Capture the cell that displays the provided text and extract its (X, Y) central coordinate. 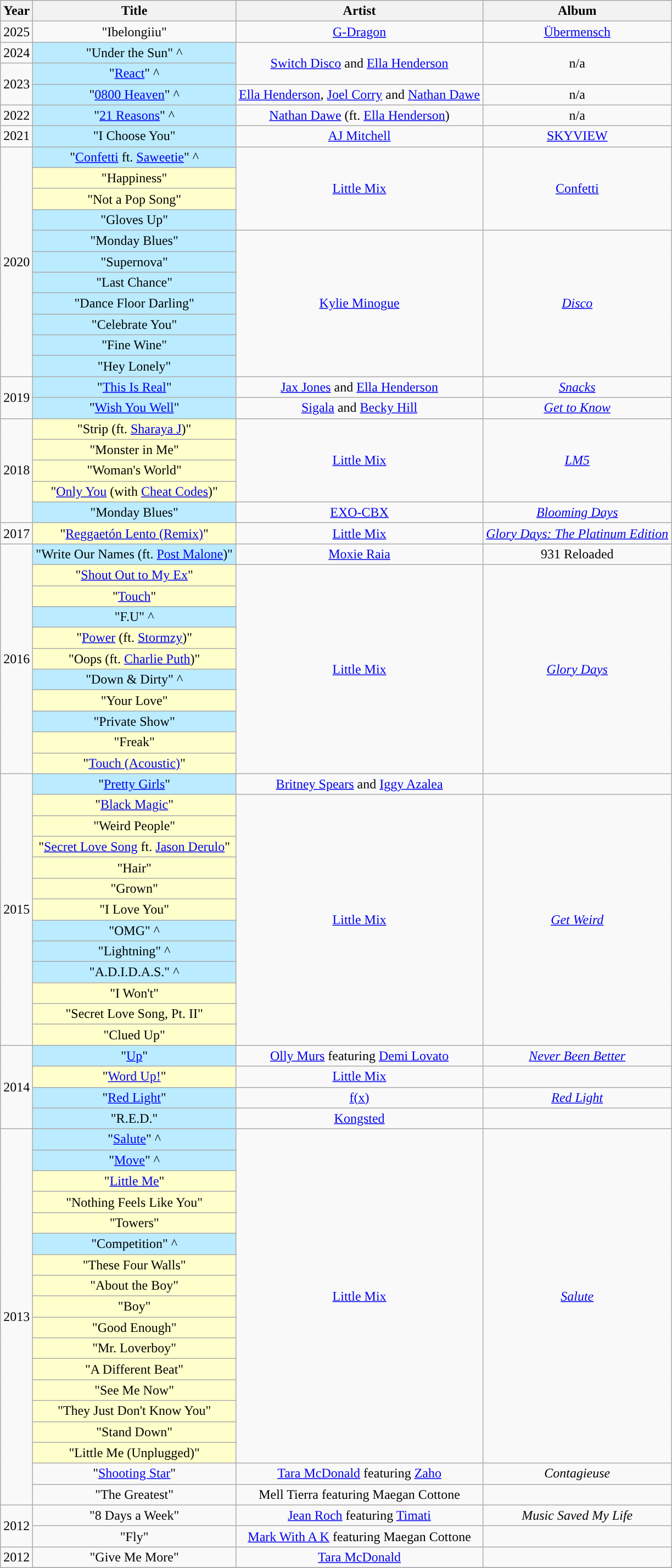
"These Four Walls" (135, 1264)
"Not a Pop Song" (135, 199)
"Boy" (135, 1307)
"Reggaetón Lento (Remix)" (135, 533)
"Towers" (135, 1223)
"8 Days a Week" (135, 1515)
"Salute" ^ (135, 1139)
"A.D.I.D.A.S." ^ (135, 972)
"Monster in Me" (135, 450)
"Supernova" (135, 262)
Snacks (578, 387)
"Fly" (135, 1536)
Nathan Dawe (ft. Ella Henderson) (359, 115)
2016 (16, 659)
Glory Days: The Platinum Edition (578, 533)
"Hey Lonely" (135, 366)
"Your Love" (135, 701)
Übermensch (578, 32)
LM5 (578, 460)
Sigala and Becky Hill (359, 408)
"F.U" ^ (135, 617)
2021 (16, 136)
Mell Tierra featuring Maegan Cottone (359, 1494)
"Pretty Girls" (135, 784)
"The Greatest" (135, 1494)
"React" ^ (135, 74)
"Hair" (135, 867)
"A Different Beat" (135, 1369)
Blooming Days (578, 512)
"Shout Out to My Ex" (135, 575)
Disco (578, 303)
"Happiness" (135, 178)
Artist (359, 11)
"Down & Dirty" ^ (135, 680)
Album (578, 11)
2020 (16, 261)
"0800 Heaven" ^ (135, 94)
Mark With A K featuring Maegan Cottone (359, 1536)
"Stand Down" (135, 1432)
Jean Roch featuring Timati (359, 1515)
"Confetti ft. Saweetie" ^ (135, 157)
"Give Me More" (135, 1557)
Get Weird (578, 920)
Year (16, 11)
2023 (16, 84)
Tara McDonald featuring Zaho (359, 1474)
"Only You (with Cheat Codes)" (135, 491)
"Word Up!" (135, 1077)
"Weird People" (135, 826)
Kylie Minogue (359, 303)
"Secret Love Song ft. Jason Derulo" (135, 847)
Contagieuse (578, 1474)
"Red Light" (135, 1097)
"Mr. Loverboy" (135, 1348)
Ella Henderson, Joel Corry and Nathan Dawe (359, 94)
"Touch (Acoustic)" (135, 763)
"Move" ^ (135, 1160)
2018 (16, 471)
Title (135, 11)
Jax Jones and Ella Henderson (359, 387)
931 Reloaded (578, 554)
"Competition" ^ (135, 1244)
"Wish You Well" (135, 408)
Red Light (578, 1097)
"About the Boy" (135, 1286)
"Nothing Feels Like You" (135, 1202)
"Touch" (135, 596)
"Lightning" ^ (135, 951)
Britney Spears and Iggy Azalea (359, 784)
"I Love You" (135, 909)
"Fine Wine" (135, 345)
"Ibelongiiu" (135, 32)
"Under the Sun" ^ (135, 53)
"I Choose You" (135, 136)
"I Won't" (135, 993)
"Power (ft. Stormzy)" (135, 638)
2013 (16, 1317)
"Freak" (135, 742)
"Oops (ft. Charlie Puth)" (135, 659)
"Up" (135, 1056)
"Write Our Names (ft. Post Malone)" (135, 554)
"Woman's World" (135, 471)
EXO-CBX (359, 512)
f(x) (359, 1097)
Music Saved My Life (578, 1515)
Salute (578, 1296)
2014 (16, 1087)
"Shooting Star" (135, 1474)
"Gloves Up" (135, 220)
Kongsted (359, 1118)
"Dance Floor Darling" (135, 304)
"R.E.D." (135, 1118)
"Strip (ft. Sharaya J)" (135, 429)
2015 (16, 909)
Switch Disco and Ella Henderson (359, 63)
Olly Murs featuring Demi Lovato (359, 1056)
2017 (16, 533)
2022 (16, 115)
"Clued Up" (135, 1035)
Moxie Raia (359, 554)
G-Dragon (359, 32)
"Secret Love Song, Pt. II" (135, 1014)
"Little Me" (135, 1181)
"See Me Now" (135, 1390)
AJ Mitchell (359, 136)
"21 Reasons" ^ (135, 115)
"Private Show" (135, 721)
2019 (16, 397)
"They Just Don't Know You" (135, 1411)
Confetti (578, 188)
"Last Chance" (135, 283)
Glory Days (578, 669)
Tara McDonald (359, 1557)
"Black Magic" (135, 805)
"Celebrate You" (135, 324)
2024 (16, 53)
"OMG" ^ (135, 931)
Never Been Better (578, 1056)
SKYVIEW (578, 136)
"This Is Real" (135, 387)
Get to Know (578, 408)
"Grown" (135, 888)
2025 (16, 32)
"Good Enough" (135, 1328)
"Little Me (Unplugged)" (135, 1453)
